Identify which cell holds the provided text, then report its (x, y) central coordinate. 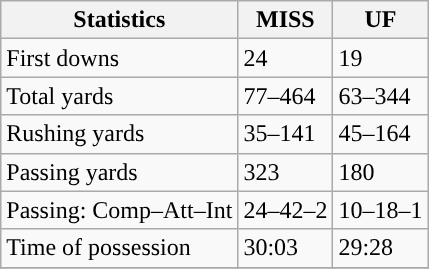
29:28 (380, 248)
Passing: Comp–Att–Int (120, 210)
First downs (120, 58)
35–141 (286, 134)
24 (286, 58)
24–42–2 (286, 210)
Statistics (120, 20)
Total yards (120, 96)
Rushing yards (120, 134)
Time of possession (120, 248)
19 (380, 58)
63–344 (380, 96)
323 (286, 172)
30:03 (286, 248)
MISS (286, 20)
180 (380, 172)
45–164 (380, 134)
77–464 (286, 96)
10–18–1 (380, 210)
Passing yards (120, 172)
UF (380, 20)
